Capture the cell that displays the provided text and extract its [x, y] central coordinate. 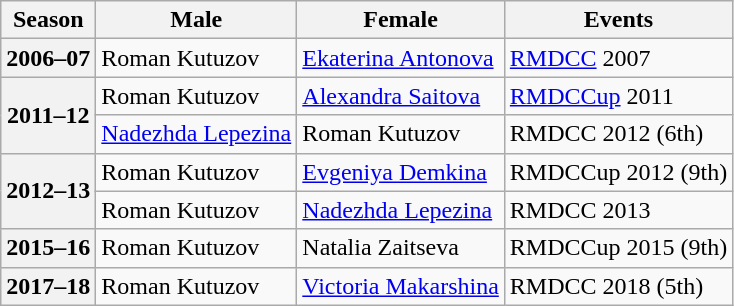
2006–07 [48, 58]
Evgeniya Demkina [401, 172]
RMDCC 2013 [618, 210]
2015–16 [48, 248]
2012–13 [48, 191]
RMDCCup 2015 (9th) [618, 248]
RMDCC 2007 [618, 58]
Victoria Makarshina [401, 286]
Female [401, 20]
Male [196, 20]
Events [618, 20]
RMDCC 2018 (5th) [618, 286]
Alexandra Saitova [401, 96]
RMDCCup 2011 [618, 96]
Natalia Zaitseva [401, 248]
Season [48, 20]
RMDCCup 2012 (9th) [618, 172]
2011–12 [48, 115]
Ekaterina Antonova [401, 58]
RMDCC 2012 (6th) [618, 134]
2017–18 [48, 286]
